Identify which cell holds the provided text, then report its (x, y) central coordinate. 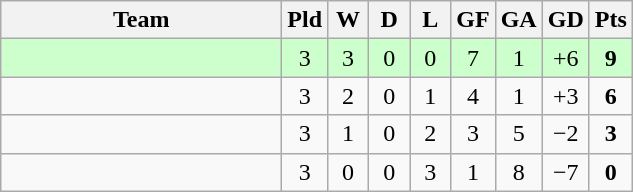
8 (518, 172)
−7 (566, 172)
+3 (566, 96)
9 (610, 58)
5 (518, 134)
W (348, 20)
D (390, 20)
−2 (566, 134)
4 (473, 96)
7 (473, 58)
Pld (305, 20)
GA (518, 20)
+6 (566, 58)
GF (473, 20)
GD (566, 20)
Team (142, 20)
6 (610, 96)
L (430, 20)
Pts (610, 20)
